Locate the cell with the specified text and output its [X, Y] center coordinate. 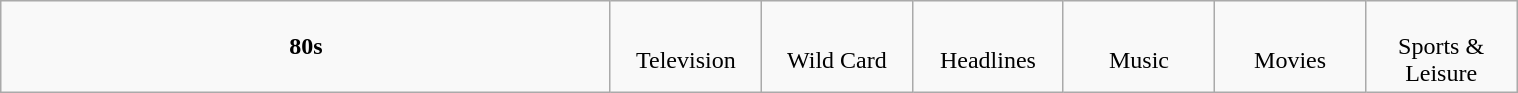
Headlines [988, 47]
Movies [1290, 47]
Wild Card [836, 47]
Television [686, 47]
Music [1138, 47]
Sports & Leisure [1442, 47]
80s [306, 47]
